Output the (x, y) coordinate of the center of the cell containing the given text.  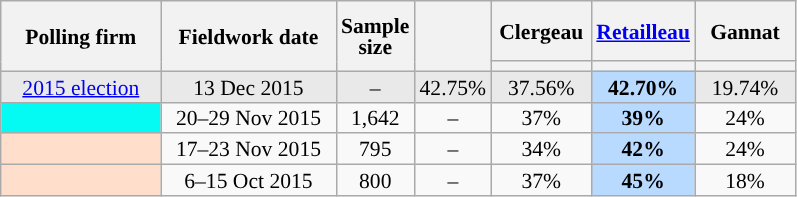
34% (541, 150)
42.70% (643, 86)
795 (375, 150)
19.74% (745, 86)
45% (643, 180)
800 (375, 180)
6–15 Oct 2015 (248, 180)
Clergeau (541, 31)
Retailleau (643, 31)
2015 election (81, 86)
1,642 (375, 118)
42.75% (452, 86)
Polling firm (81, 36)
13 Dec 2015 (248, 86)
20–29 Nov 2015 (248, 118)
18% (745, 180)
39% (643, 118)
17–23 Nov 2015 (248, 150)
37.56% (541, 86)
Fieldwork date (248, 36)
Gannat (745, 31)
Samplesize (375, 36)
42% (643, 150)
